Scan for the cell matching the given text and deliver its [x, y] coordinate at center. 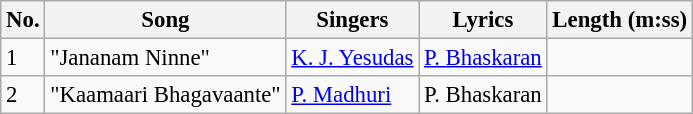
1 [23, 58]
No. [23, 20]
2 [23, 95]
"Jananam Ninne" [166, 58]
Song [166, 20]
"Kaamaari Bhagavaante" [166, 95]
Singers [352, 20]
Length (m:ss) [620, 20]
P. Madhuri [352, 95]
Lyrics [483, 20]
K. J. Yesudas [352, 58]
